Locate the cell with the specified text and output its (X, Y) center coordinate. 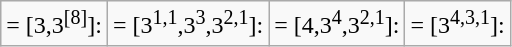
= [34,3,1]: (458, 24)
= [4,34,32,1]: (337, 24)
= [31,1,33,32,1]: (188, 24)
= [3,3[8]]: (54, 24)
